Return the (x, y) coordinate for the center point of the cell that contains the specified text.  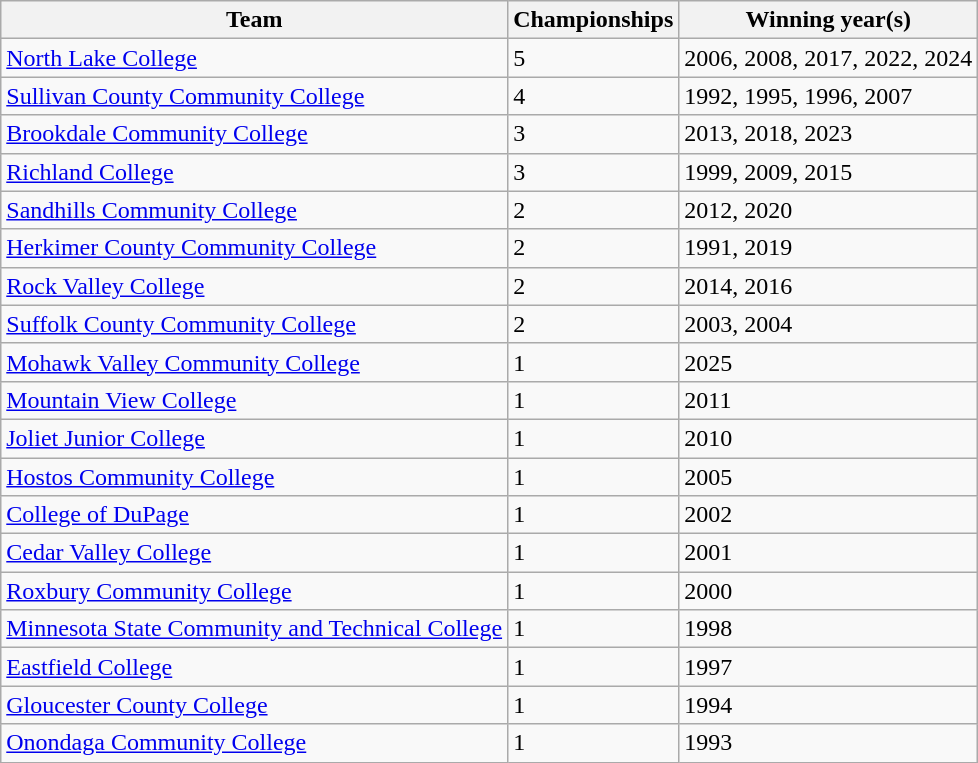
Richland College (254, 172)
2001 (828, 553)
Roxbury Community College (254, 591)
Joliet Junior College (254, 438)
Gloucester County College (254, 705)
Team (254, 20)
1999, 2009, 2015 (828, 172)
Rock Valley College (254, 286)
2014, 2016 (828, 286)
1994 (828, 705)
Cedar Valley College (254, 553)
Mountain View College (254, 400)
North Lake College (254, 58)
4 (594, 96)
Onondaga Community College (254, 743)
2000 (828, 591)
Herkimer County Community College (254, 248)
5 (594, 58)
Brookdale Community College (254, 134)
Sullivan County Community College (254, 96)
Eastfield College (254, 667)
1991, 2019 (828, 248)
2002 (828, 515)
Minnesota State Community and Technical College (254, 629)
College of DuPage (254, 515)
2010 (828, 438)
2005 (828, 477)
1993 (828, 743)
2025 (828, 362)
1997 (828, 667)
2006, 2008, 2017, 2022, 2024 (828, 58)
Sandhills Community College (254, 210)
2012, 2020 (828, 210)
2011 (828, 400)
1998 (828, 629)
Winning year(s) (828, 20)
Championships (594, 20)
Suffolk County Community College (254, 324)
1992, 1995, 1996, 2007 (828, 96)
Hostos Community College (254, 477)
2013, 2018, 2023 (828, 134)
2003, 2004 (828, 324)
Mohawk Valley Community College (254, 362)
